Identify which cell holds the provided text, then report its [X, Y] central coordinate. 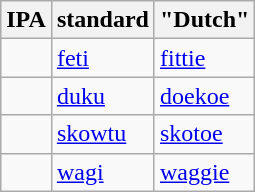
duku [102, 96]
waggie [204, 172]
doekoe [204, 96]
wagi [102, 172]
skowtu [102, 134]
"Dutch" [204, 20]
IPA [26, 20]
skotoe [204, 134]
standard [102, 20]
feti [102, 58]
fittie [204, 58]
